Find where the given text appears and provide that cell's center as (X, Y) coordinate. 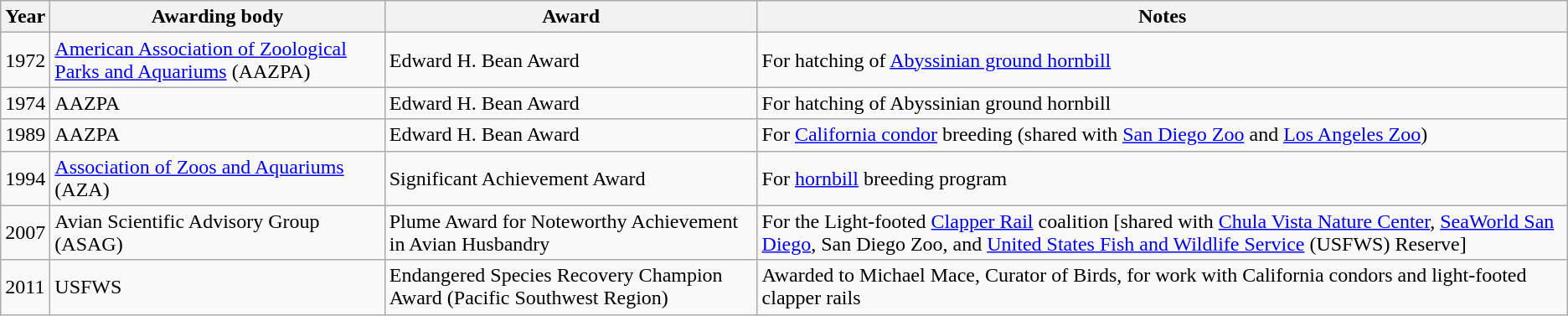
American Association of Zoological Parks and Aquariums (AAZPA) (218, 60)
2007 (25, 233)
1974 (25, 103)
For hornbill breeding program (1163, 178)
1989 (25, 135)
1972 (25, 60)
Association of Zoos and Aquariums (AZA) (218, 178)
Awarded to Michael Mace, Curator of Birds, for work with California condors and light-footed clapper rails (1163, 287)
USFWS (218, 287)
1994 (25, 178)
For California condor breeding (shared with San Diego Zoo and Los Angeles Zoo) (1163, 135)
Endangered Species Recovery Champion Award (Pacific Southwest Region) (571, 287)
Awarding body (218, 17)
Award (571, 17)
Notes (1163, 17)
Avian Scientific Advisory Group (ASAG) (218, 233)
Year (25, 17)
Significant Achievement Award (571, 178)
Plume Award for Noteworthy Achievement in Avian Husbandry (571, 233)
2011 (25, 287)
